Extract the (x, y) coordinate from the center of the cell holding the provided text.  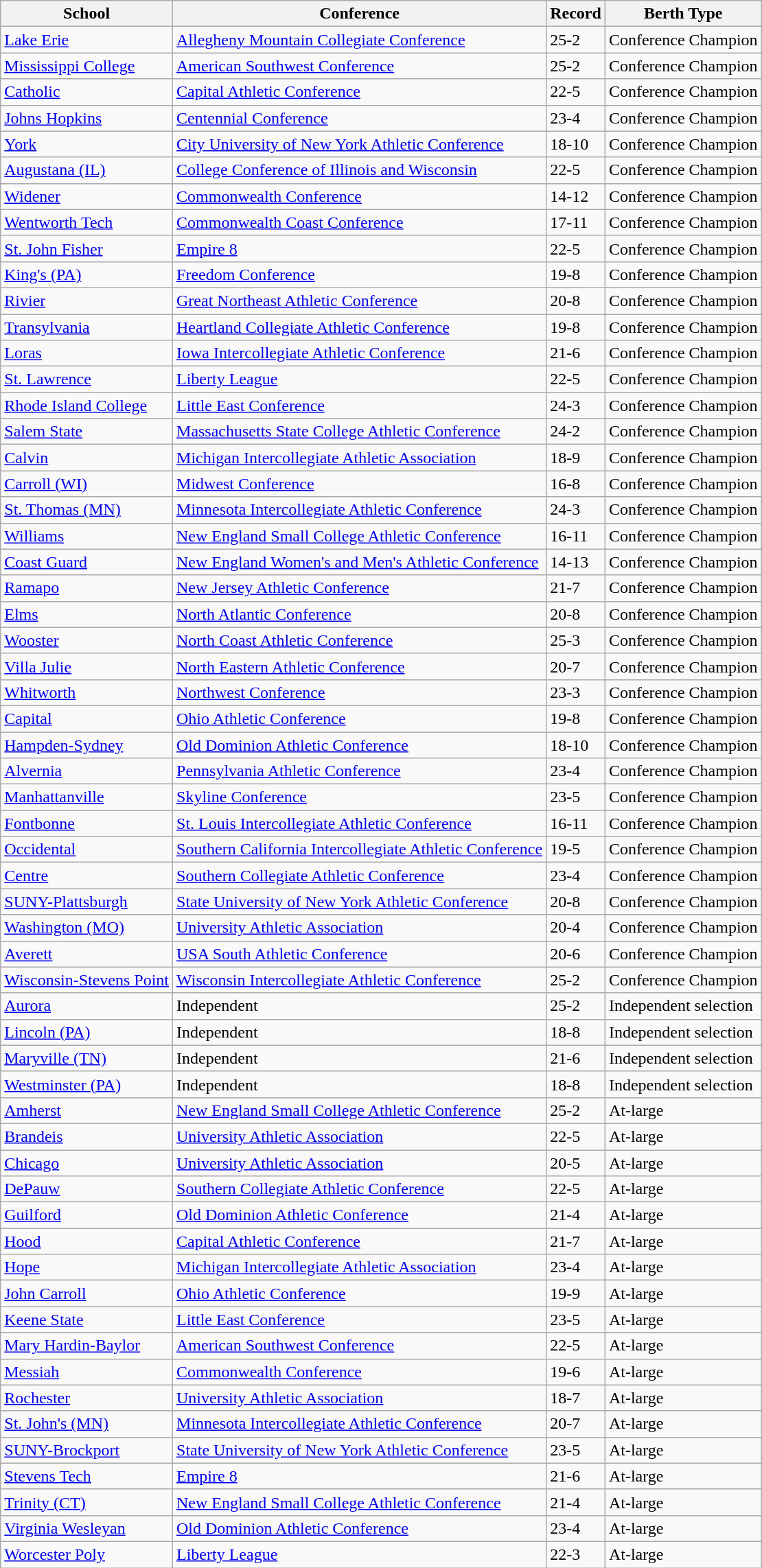
Rhode Island College (86, 406)
North Atlantic Conference (360, 614)
John Carroll (86, 1294)
New Jersey Athletic Conference (360, 588)
Worcester Poly (86, 1554)
York (86, 144)
Wisconsin-Stevens Point (86, 980)
North Eastern Athletic Conference (360, 666)
20-5 (576, 1163)
Averett (86, 954)
Salem State (86, 432)
22-3 (576, 1554)
Transylvania (86, 327)
Ramapo (86, 588)
Aurora (86, 1006)
19-5 (576, 850)
St. John's (MN) (86, 1424)
Calvin (86, 458)
14-13 (576, 562)
Carroll (WI) (86, 484)
Freedom Conference (360, 274)
Messiah (86, 1372)
Lincoln (PA) (86, 1032)
Villa Julie (86, 666)
18-9 (576, 458)
Wisconsin Intercollegiate Athletic Conference (360, 980)
Brandeis (86, 1136)
Rivier (86, 301)
Catholic (86, 92)
City University of New York Athletic Conference (360, 144)
SUNY-Plattsburgh (86, 902)
Westminster (PA) (86, 1084)
19-6 (576, 1372)
25-3 (576, 640)
Elms (86, 614)
Iowa Intercollegiate Athletic Conference (360, 353)
Southern California Intercollegiate Athletic Conference (360, 850)
Manhattanville (86, 797)
16-8 (576, 484)
New England Women's and Men's Athletic Conference (360, 562)
Lake Erie (86, 40)
Massachusetts State College Athletic Conference (360, 432)
Hood (86, 1241)
Williams (86, 536)
College Conference of Illinois and Wisconsin (360, 170)
Keene State (86, 1320)
Northwest Conference (360, 692)
Alvernia (86, 771)
23-3 (576, 692)
St. Lawrence (86, 379)
Berth Type (683, 14)
Occidental (86, 850)
Conference (360, 14)
Loras (86, 353)
Allegheny Mountain Collegiate Conference (360, 40)
Chicago (86, 1163)
DePauw (86, 1189)
Pennsylvania Athletic Conference (360, 771)
Record (576, 14)
St. Thomas (MN) (86, 510)
Widener (86, 196)
King's (PA) (86, 274)
St. John Fisher (86, 248)
Skyline Conference (360, 797)
Trinity (CT) (86, 1502)
Rochester (86, 1398)
Johns Hopkins (86, 118)
20-4 (576, 928)
Wentworth Tech (86, 222)
North Coast Athletic Conference (360, 640)
20-6 (576, 954)
School (86, 14)
Stevens Tech (86, 1476)
24-2 (576, 432)
Amherst (86, 1110)
Capital (86, 718)
Guilford (86, 1215)
SUNY-Brockport (86, 1450)
Washington (MO) (86, 928)
17-11 (576, 222)
Mary Hardin-Baylor (86, 1346)
Fontbonne (86, 823)
Hampden-Sydney (86, 745)
Augustana (IL) (86, 170)
Coast Guard (86, 562)
Heartland Collegiate Athletic Conference (360, 327)
Great Northeast Athletic Conference (360, 301)
19-9 (576, 1294)
Hope (86, 1267)
Midwest Conference (360, 484)
Wooster (86, 640)
Mississippi College (86, 66)
Maryville (TN) (86, 1058)
Whitworth (86, 692)
Centennial Conference (360, 118)
14-12 (576, 196)
St. Louis Intercollegiate Athletic Conference (360, 823)
18-7 (576, 1398)
Centre (86, 876)
Commonwealth Coast Conference (360, 222)
Virginia Wesleyan (86, 1528)
USA South Athletic Conference (360, 954)
